From the cell containing the given text, extract its center point as (x, y) coordinate. 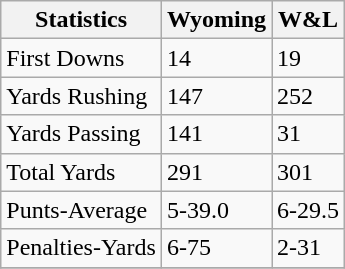
291 (216, 172)
301 (308, 172)
19 (308, 58)
6-75 (216, 248)
141 (216, 134)
Yards Passing (82, 134)
5-39.0 (216, 210)
2-31 (308, 248)
147 (216, 96)
6-29.5 (308, 210)
W&L (308, 20)
Yards Rushing (82, 96)
Wyoming (216, 20)
252 (308, 96)
Punts-Average (82, 210)
Penalties-Yards (82, 248)
Total Yards (82, 172)
31 (308, 134)
First Downs (82, 58)
Statistics (82, 20)
14 (216, 58)
